Determine the [X, Y] coordinate at the center of the cell enclosing the given text.  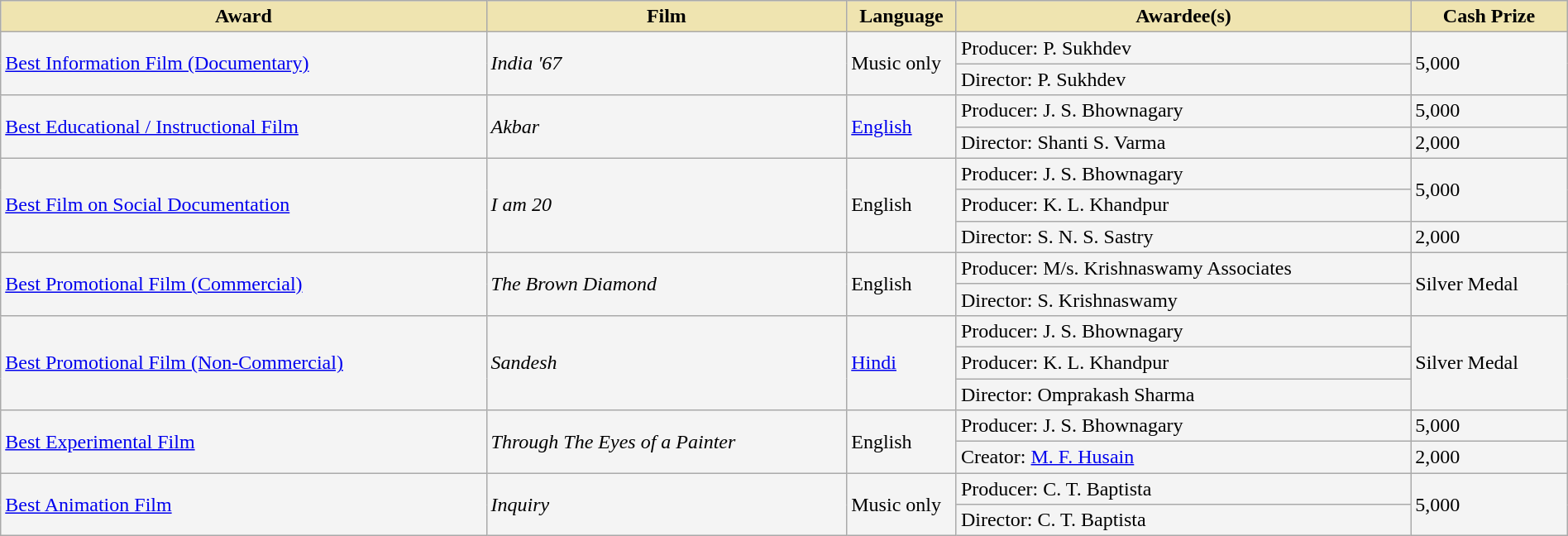
Award [243, 17]
Hindi [901, 362]
Director: S. N. S. Sastry [1183, 237]
Best Information Film (Documentary) [243, 64]
Best Animation Film [243, 505]
I am 20 [667, 205]
Best Promotional Film (Non-Commercial) [243, 362]
Inquiry [667, 505]
Language [901, 17]
Best Educational / Instructional Film [243, 127]
Director: S. Krishnaswamy [1183, 299]
Akbar [667, 127]
Producer: C. T. Baptista [1183, 489]
Director: Omprakash Sharma [1183, 395]
Awardee(s) [1183, 17]
India '67 [667, 64]
Producer: P. Sukhdev [1183, 48]
Creator: M. F. Husain [1183, 457]
Best Experimental Film [243, 442]
Best Promotional Film (Commercial) [243, 284]
Producer: M/s. Krishnaswamy Associates [1183, 268]
Sandesh [667, 362]
Director: P. Sukhdev [1183, 79]
Director: Shanti S. Varma [1183, 142]
Cash Prize [1489, 17]
Through The Eyes of a Painter [667, 442]
Best Film on Social Documentation [243, 205]
The Brown Diamond [667, 284]
Film [667, 17]
Director: C. T. Baptista [1183, 520]
